Find where the given text appears and provide that cell's center as [x, y] coordinate. 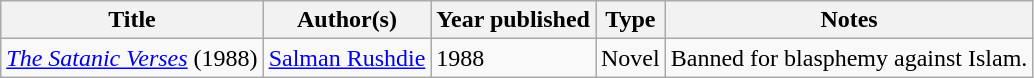
Notes [849, 20]
Banned for blasphemy against Islam. [849, 58]
Title [132, 20]
Salman Rushdie [347, 58]
The Satanic Verses (1988) [132, 58]
Novel [631, 58]
Type [631, 20]
Year published [514, 20]
Author(s) [347, 20]
1988 [514, 58]
